Determine the (X, Y) coordinate at the center of the cell enclosing the given text.  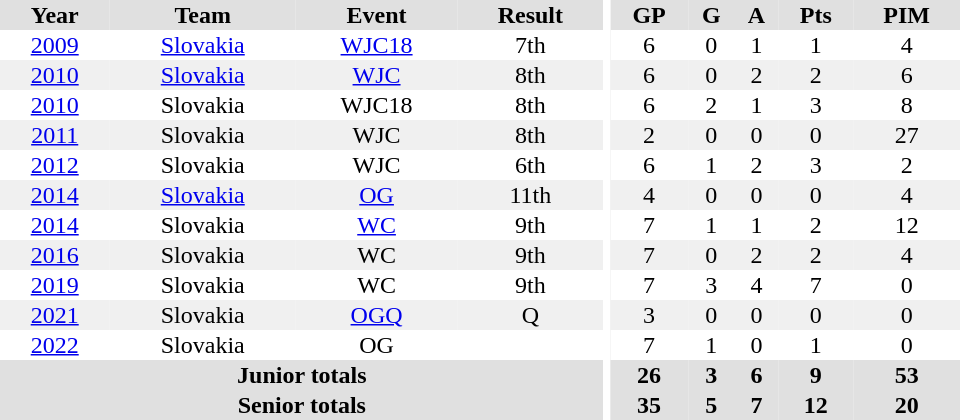
2011 (54, 135)
35 (649, 405)
Event (376, 15)
2022 (54, 345)
27 (906, 135)
6th (530, 165)
GP (649, 15)
5 (712, 405)
Q (530, 315)
Junior totals (302, 375)
8 (906, 105)
2012 (54, 165)
OGQ (376, 315)
G (712, 15)
9 (816, 375)
2016 (54, 255)
Team (202, 15)
A (757, 15)
2021 (54, 315)
2009 (54, 45)
11th (530, 195)
Result (530, 15)
PIM (906, 15)
7th (530, 45)
Senior totals (302, 405)
20 (906, 405)
Pts (816, 15)
2019 (54, 285)
26 (649, 375)
53 (906, 375)
Year (54, 15)
